Locate the cell with the specified text and output its (X, Y) center coordinate. 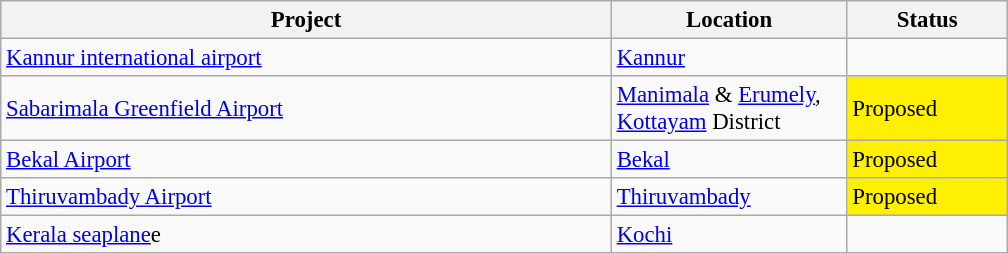
Project (306, 20)
Location (729, 20)
Sabarimala Greenfield Airport (306, 108)
Manimala & Erumely, Kottayam District (729, 108)
Thiruvambady (729, 197)
Kannur international airport (306, 58)
Kochi (729, 235)
Kerala seaplanee (306, 235)
Thiruvambady Airport (306, 197)
Status (928, 20)
Kannur (729, 58)
Bekal Airport (306, 160)
Bekal (729, 160)
